Return (X, Y) of the center of cell containing provided text 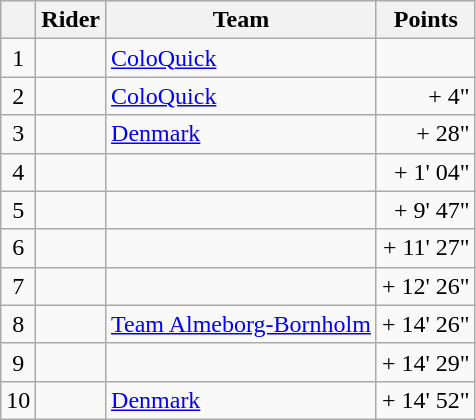
+ 14' 29" (426, 362)
+ 28" (426, 134)
6 (18, 248)
+ 1' 04" (426, 172)
9 (18, 362)
Points (426, 20)
2 (18, 96)
Rider (71, 20)
+ 14' 26" (426, 324)
1 (18, 58)
5 (18, 210)
Team (242, 20)
7 (18, 286)
Team Almeborg-Bornholm (242, 324)
+ 11' 27" (426, 248)
+ 9' 47" (426, 210)
10 (18, 400)
3 (18, 134)
+ 12' 26" (426, 286)
+ 4" (426, 96)
4 (18, 172)
8 (18, 324)
+ 14' 52" (426, 400)
